For the text-containing cell, return its midpoint in (X, Y) coordinate format. 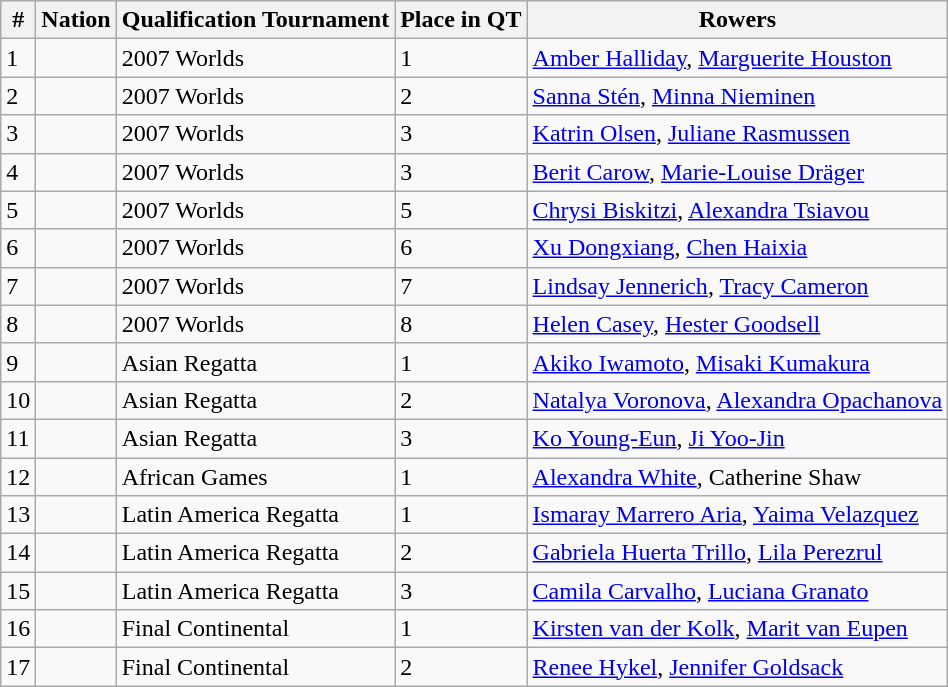
16 (18, 629)
Chrysi Biskitzi, Alexandra Tsiavou (738, 210)
Xu Dongxiang, Chen Haixia (738, 248)
Camila Carvalho, Luciana Granato (738, 591)
Ismaray Marrero Aria, Yaima Velazquez (738, 515)
Gabriela Huerta Trillo, Lila Perezrul (738, 553)
4 (18, 172)
Akiko Iwamoto, Misaki Kumakura (738, 362)
10 (18, 400)
Sanna Stén, Minna Nieminen (738, 96)
Ko Young-Eun, Ji Yoo-Jin (738, 438)
Place in QT (461, 20)
Kirsten van der Kolk, Marit van Eupen (738, 629)
African Games (255, 477)
Renee Hykel, Jennifer Goldsack (738, 667)
Rowers (738, 20)
Nation (76, 20)
11 (18, 438)
15 (18, 591)
Alexandra White, Catherine Shaw (738, 477)
Natalya Voronova, Alexandra Opachanova (738, 400)
12 (18, 477)
Amber Halliday, Marguerite Houston (738, 58)
Berit Carow, Marie-Louise Dräger (738, 172)
Katrin Olsen, Juliane Rasmussen (738, 134)
Qualification Tournament (255, 20)
# (18, 20)
17 (18, 667)
13 (18, 515)
9 (18, 362)
14 (18, 553)
Lindsay Jennerich, Tracy Cameron (738, 286)
Helen Casey, Hester Goodsell (738, 324)
